Find where the given text appears and provide that cell's center as [X, Y] coordinate. 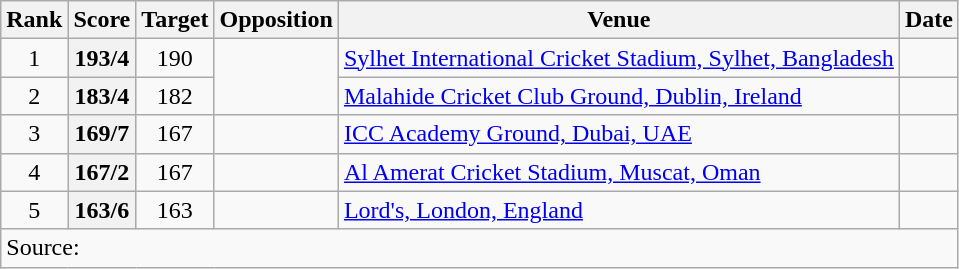
190 [175, 58]
4 [34, 172]
2 [34, 96]
Rank [34, 20]
Score [102, 20]
Source: [480, 248]
Date [928, 20]
3 [34, 134]
1 [34, 58]
Opposition [276, 20]
Al Amerat Cricket Stadium, Muscat, Oman [618, 172]
5 [34, 210]
Target [175, 20]
167/2 [102, 172]
Malahide Cricket Club Ground, Dublin, Ireland [618, 96]
163/6 [102, 210]
Lord's, London, England [618, 210]
ICC Academy Ground, Dubai, UAE [618, 134]
169/7 [102, 134]
193/4 [102, 58]
Venue [618, 20]
182 [175, 96]
183/4 [102, 96]
Sylhet International Cricket Stadium, Sylhet, Bangladesh [618, 58]
163 [175, 210]
